Scan for the cell matching the given text and deliver its (x, y) coordinate at center. 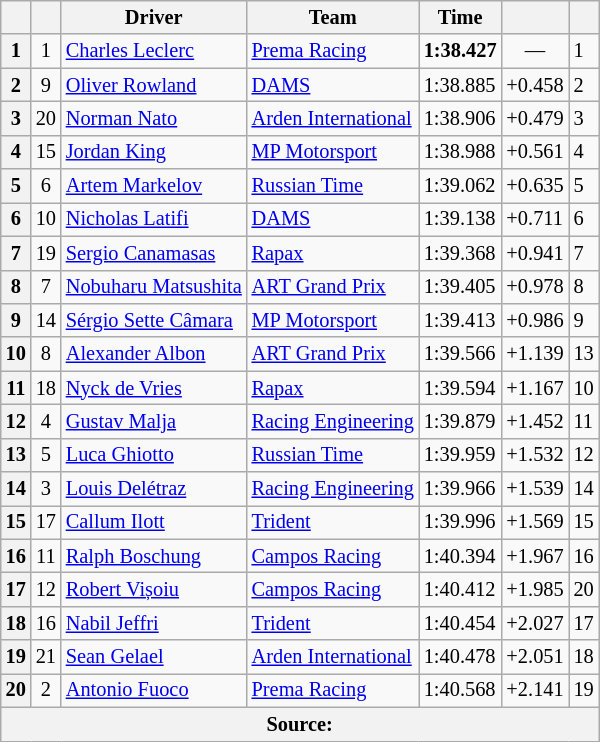
1:38.988 (460, 152)
Luca Ghiotto (154, 455)
Oliver Rowland (154, 85)
Louis Delétraz (154, 489)
21 (46, 657)
+1.167 (536, 388)
1:39.405 (460, 287)
Gustav Malja (154, 421)
+0.561 (536, 152)
Source: (300, 724)
— (536, 51)
+1.569 (536, 522)
1:38.885 (460, 85)
1:40.478 (460, 657)
Robert Vișoiu (154, 589)
Team (333, 17)
Norman Nato (154, 118)
Nyck de Vries (154, 388)
1:38.427 (460, 51)
1:39.368 (460, 253)
Callum Ilott (154, 522)
Sean Gelael (154, 657)
+1.532 (536, 455)
+0.458 (536, 85)
1:40.412 (460, 589)
+2.027 (536, 623)
1:39.566 (460, 354)
+0.479 (536, 118)
1:40.454 (460, 623)
Sérgio Sette Câmara (154, 320)
Alexander Albon (154, 354)
+0.986 (536, 320)
1:38.906 (460, 118)
+0.711 (536, 219)
Jordan King (154, 152)
Artem Markelov (154, 186)
+1.139 (536, 354)
1:40.568 (460, 690)
1:39.996 (460, 522)
Nabil Jeffri (154, 623)
1:39.594 (460, 388)
1:39.879 (460, 421)
+1.985 (536, 589)
Antonio Fuoco (154, 690)
Nicholas Latifi (154, 219)
+0.978 (536, 287)
+0.635 (536, 186)
Nobuharu Matsushita (154, 287)
+2.051 (536, 657)
1:39.138 (460, 219)
+1.967 (536, 556)
Driver (154, 17)
1:39.966 (460, 489)
+0.941 (536, 253)
+1.452 (536, 421)
Ralph Boschung (154, 556)
1:39.959 (460, 455)
+2.141 (536, 690)
Charles Leclerc (154, 51)
+1.539 (536, 489)
Sergio Canamasas (154, 253)
1:39.062 (460, 186)
1:40.394 (460, 556)
Time (460, 17)
1:39.413 (460, 320)
